Scan for the cell matching the given text and deliver its (X, Y) coordinate at center. 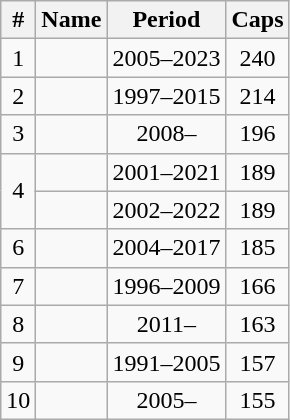
2011– (166, 324)
240 (258, 58)
8 (18, 324)
2002–2022 (166, 210)
10 (18, 400)
196 (258, 134)
2 (18, 96)
214 (258, 96)
1997–2015 (166, 96)
9 (18, 362)
1 (18, 58)
155 (258, 400)
4 (18, 191)
2005– (166, 400)
2005–2023 (166, 58)
185 (258, 248)
157 (258, 362)
2001–2021 (166, 172)
166 (258, 286)
1996–2009 (166, 286)
2004–2017 (166, 248)
7 (18, 286)
Caps (258, 20)
Period (166, 20)
1991–2005 (166, 362)
2008– (166, 134)
163 (258, 324)
3 (18, 134)
Name (72, 20)
6 (18, 248)
# (18, 20)
